Locate the cell with the specified text and output its [x, y] center coordinate. 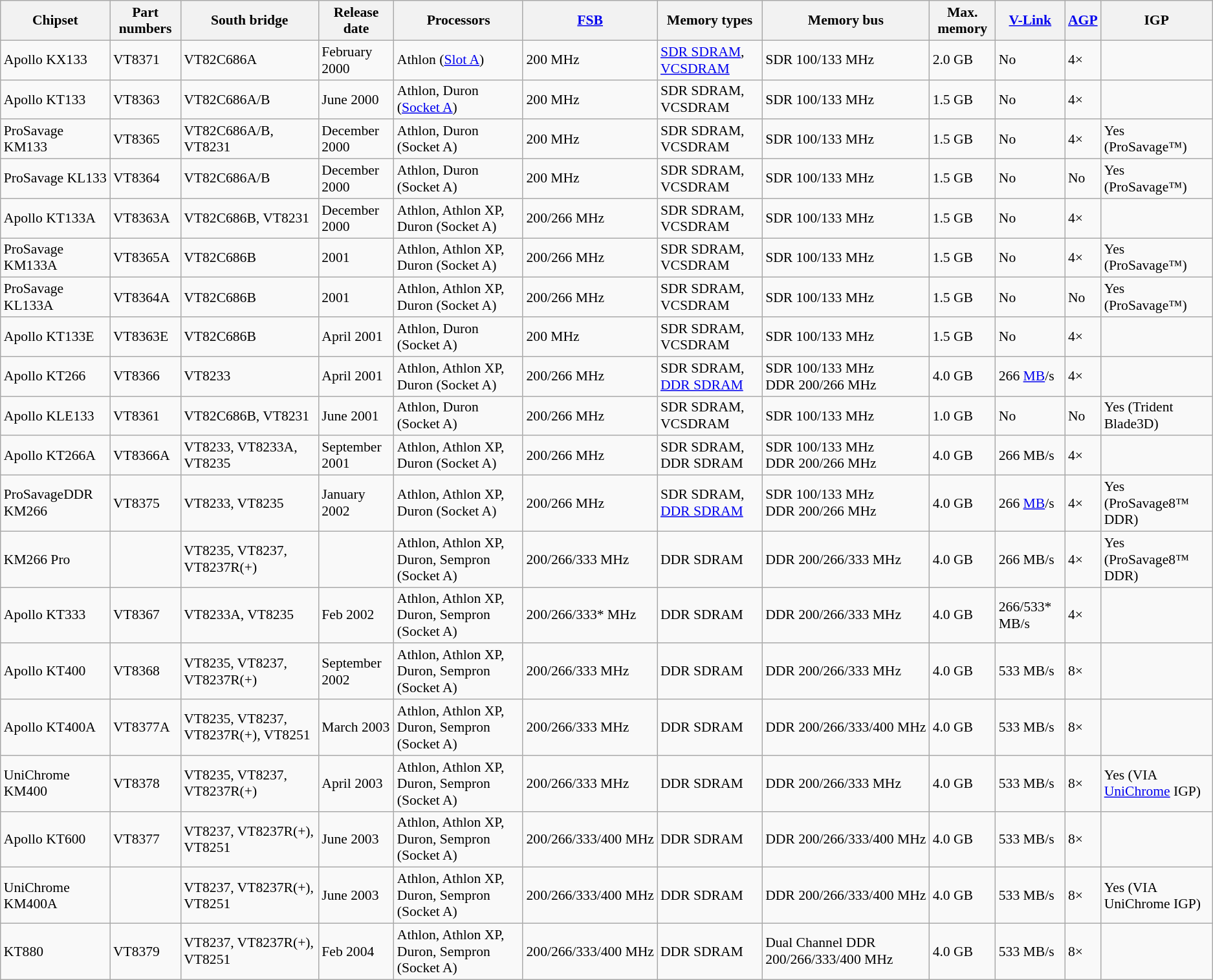
VT8363 [145, 100]
VT8363A [145, 219]
VT8367 [145, 616]
Dual Channel DDR 200/266/333/400 MHz [846, 952]
UniChrome KM400 [56, 784]
200/266/333* MHz [590, 616]
January 2002 [356, 503]
VT8365 [145, 140]
AGP [1083, 21]
VT8366A [145, 455]
Apollo KT400A [56, 727]
VT8377 [145, 840]
VT8366 [145, 376]
April 2003 [356, 784]
ProSavage KL133 [56, 179]
ProSavage KM133 [56, 140]
September 2002 [356, 671]
VT82C686A [250, 60]
Memory bus [846, 21]
ProSavageDDR KM266 [56, 503]
FSB [590, 21]
IGP [1157, 21]
VT8233, VT8233A, VT8235 [250, 455]
June 2000 [356, 100]
UniChrome KM400A [56, 895]
VT8368 [145, 671]
June 2001 [356, 415]
VT8233A, VT8235 [250, 616]
Apollo KT600 [56, 840]
ProSavage KL133A [56, 298]
VT8375 [145, 503]
VT8378 [145, 784]
VT8361 [145, 415]
1.0 GB [963, 415]
Feb 2004 [356, 952]
VT8235, VT8237, VT8237R(+), VT8251 [250, 727]
Max. memory [963, 21]
266/533* MB/s [1030, 616]
February 2000 [356, 60]
VT8365A [145, 257]
Athlon (Slot A) [459, 60]
Apollo KT266 [56, 376]
VT8233, VT8235 [250, 503]
VT82C686A/B, VT8231 [250, 140]
2.0 GB [963, 60]
VT8363E [145, 336]
VT8364 [145, 179]
VT8377A [145, 727]
Processors [459, 21]
March 2003 [356, 727]
V-Link [1030, 21]
Apollo KT333 [56, 616]
Apollo KLE133 [56, 415]
Apollo KT266A [56, 455]
Apollo KT133A [56, 219]
KM266 Pro [56, 559]
Apollo KT133E [56, 336]
Feb 2002 [356, 616]
Apollo KT133 [56, 100]
Memory types [710, 21]
ProSavage KM133A [56, 257]
September 2001 [356, 455]
KT880 [56, 952]
Release date [356, 21]
VT8364A [145, 298]
VT8233 [250, 376]
Chipset [56, 21]
Apollo KX133 [56, 60]
South bridge [250, 21]
Apollo KT400 [56, 671]
VT8371 [145, 60]
Yes (Trident Blade3D) [1157, 415]
Part numbers [145, 21]
VT8379 [145, 952]
